Capture the cell that displays the provided text and extract its [x, y] central coordinate. 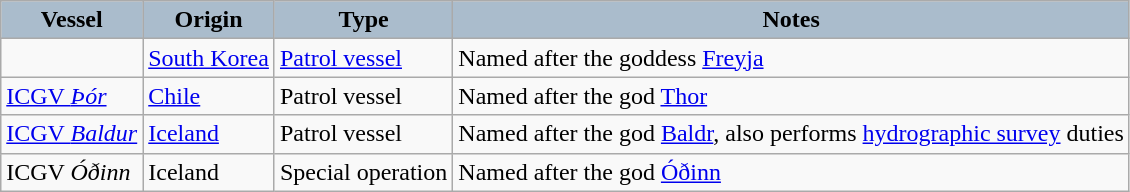
ICGV Þór [72, 96]
Vessel [72, 20]
Chile [209, 96]
Special operation [363, 172]
Type [363, 20]
South Korea [209, 58]
ICGV Baldur [72, 134]
Origin [209, 20]
Named after the goddess Freyja [792, 58]
Named after the god Baldr, also performs hydrographic survey duties [792, 134]
Notes [792, 20]
ICGV Óðinn [72, 172]
Named after the god Thor [792, 96]
Named after the god Óðinn [792, 172]
